Provide the (x, y) coordinate of the cell's center where the given text is located.  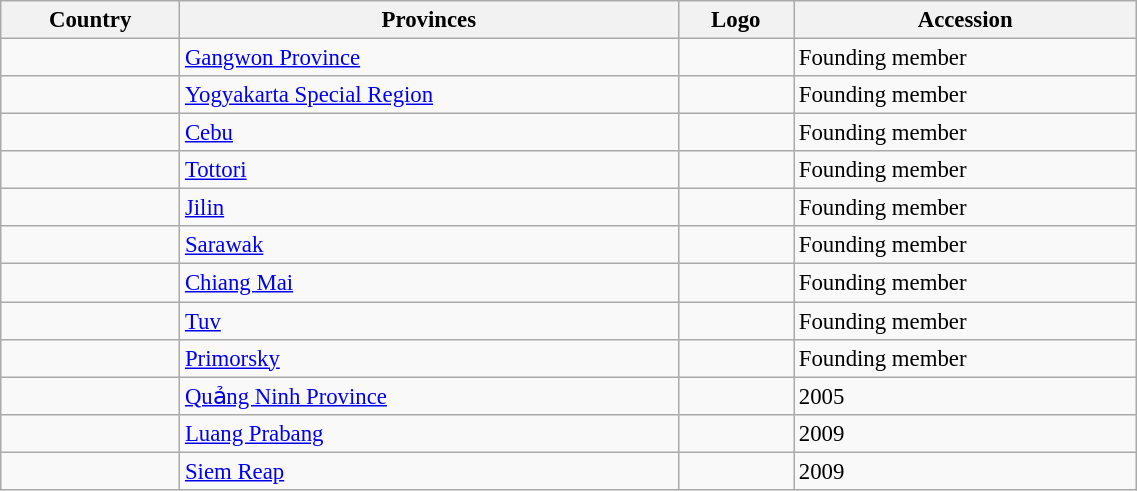
Siem Reap (429, 471)
Sarawak (429, 245)
Quảng Ninh Province (429, 396)
Country (90, 20)
2005 (966, 396)
Gangwon Province (429, 58)
Jilin (429, 208)
Yogyakarta Special Region (429, 95)
Cebu (429, 133)
Provinces (429, 20)
Logo (736, 20)
Tuv (429, 321)
Luang Prabang (429, 433)
Accession (966, 20)
Primorsky (429, 358)
Tottori (429, 170)
Chiang Mai (429, 283)
